Capture the cell that displays the provided text and extract its [x, y] central coordinate. 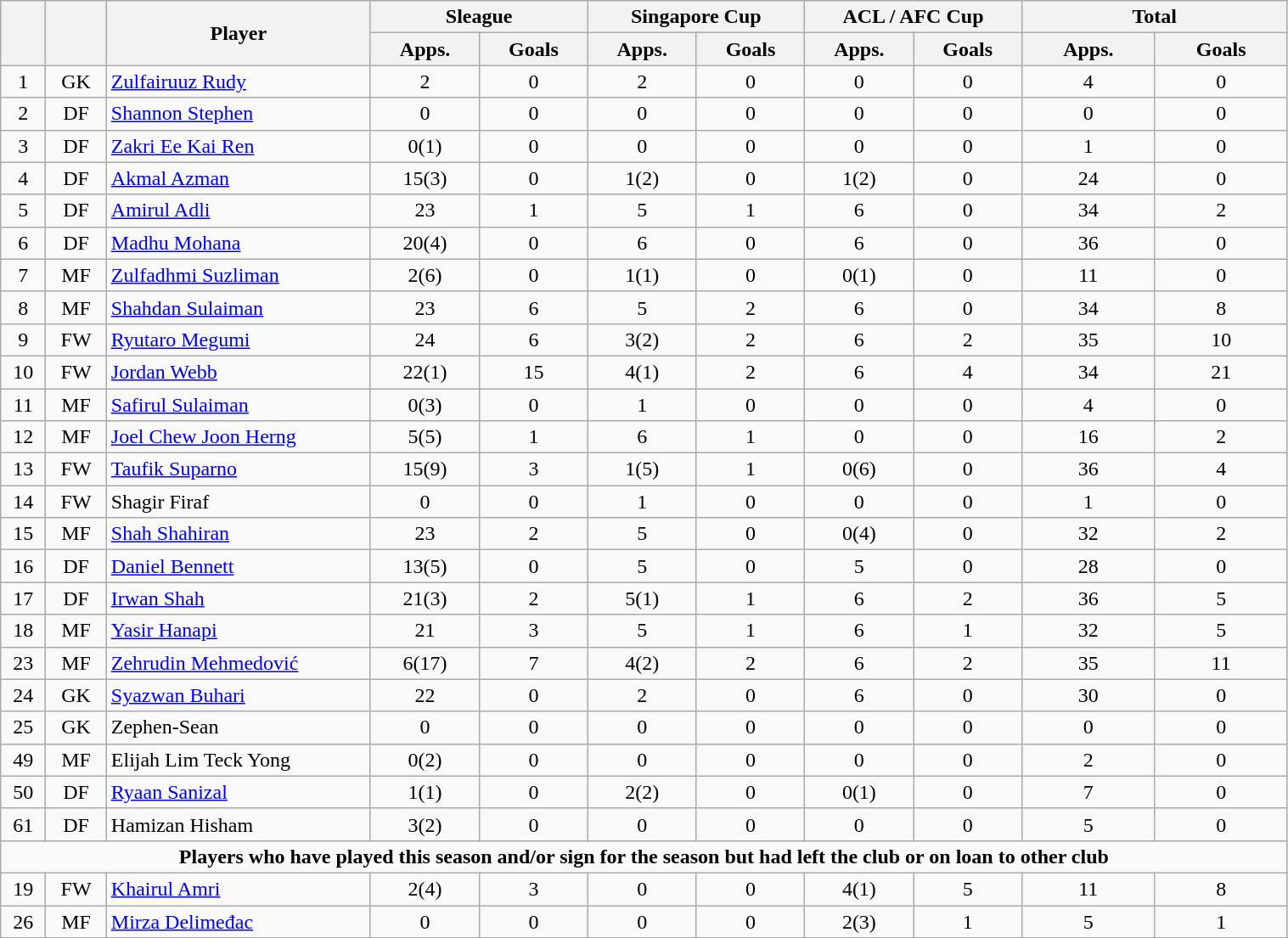
26 [24, 921]
Zulfairuuz Rudy [238, 81]
18 [24, 631]
ACL / AFC Cup [914, 17]
Zehrudin Mehmedović [238, 663]
4(2) [642, 663]
21(3) [425, 598]
Joel Chew Joon Herng [238, 437]
20(4) [425, 243]
Amirul Adli [238, 211]
Singapore Cup [696, 17]
Players who have played this season and/or sign for the season but had left the club or on loan to other club [644, 857]
50 [24, 792]
Mirza Delimeđac [238, 921]
Jordan Webb [238, 372]
2(6) [425, 275]
2(4) [425, 889]
30 [1088, 695]
Syazwan Buhari [238, 695]
2(2) [642, 792]
0(6) [859, 469]
14 [24, 502]
Yasir Hanapi [238, 631]
0(3) [425, 405]
Daniel Bennett [238, 566]
Madhu Mohana [238, 243]
22 [425, 695]
Taufik Suparno [238, 469]
28 [1088, 566]
Shah Shahiran [238, 534]
Shagir Firaf [238, 502]
49 [24, 760]
1(5) [642, 469]
13 [24, 469]
Irwan Shah [238, 598]
12 [24, 437]
Total [1155, 17]
0(2) [425, 760]
6(17) [425, 663]
5(1) [642, 598]
5(5) [425, 437]
Elijah Lim Teck Yong [238, 760]
2(3) [859, 921]
Ryaan Sanizal [238, 792]
Safirul Sulaiman [238, 405]
Hamizan Hisham [238, 824]
9 [24, 340]
Shannon Stephen [238, 114]
Zakri Ee Kai Ren [238, 146]
Shahdan Sulaiman [238, 307]
15(9) [425, 469]
61 [24, 824]
19 [24, 889]
Sleague [479, 17]
13(5) [425, 566]
25 [24, 727]
22(1) [425, 372]
Akmal Azman [238, 178]
0(4) [859, 534]
15(3) [425, 178]
17 [24, 598]
Khairul Amri [238, 889]
Zephen-Sean [238, 727]
Zulfadhmi Suzliman [238, 275]
Ryutaro Megumi [238, 340]
Player [238, 33]
